Extract the [x, y] coordinate from the center of the cell holding the provided text.  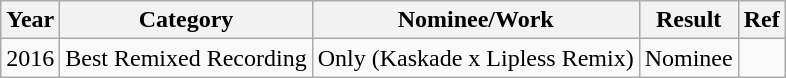
Best Remixed Recording [186, 58]
Year [30, 20]
2016 [30, 58]
Category [186, 20]
Result [688, 20]
Nominee/Work [476, 20]
Only (Kaskade x Lipless Remix) [476, 58]
Nominee [688, 58]
Ref [762, 20]
